Provide the [x, y] coordinate of the cell's center where the given text is located.  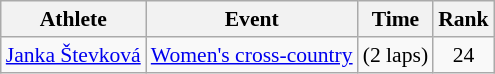
Event [252, 19]
(2 laps) [396, 55]
Athlete [74, 19]
Rank [464, 19]
Janka Števková [74, 55]
Time [396, 19]
24 [464, 55]
Women's cross-country [252, 55]
